Detect which cell encompasses the target text, then output its [x, y] center coordinate. 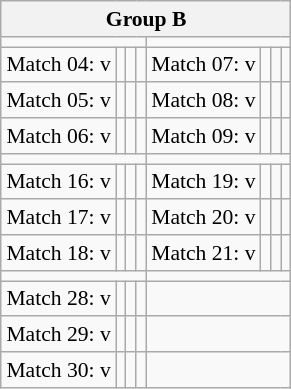
Match 07: v [203, 65]
Match 17: v [58, 218]
Match 05: v [58, 101]
Match 29: v [58, 335]
Group B [146, 19]
Match 09: v [203, 136]
Match 08: v [203, 101]
Match 19: v [203, 182]
Match 18: v [58, 253]
Match 21: v [203, 253]
Match 04: v [58, 65]
Match 06: v [58, 136]
Match 20: v [203, 218]
Match 28: v [58, 299]
Match 30: v [58, 370]
Match 16: v [58, 182]
